Determine the [x, y] coordinate at the center of the cell enclosing the given text.  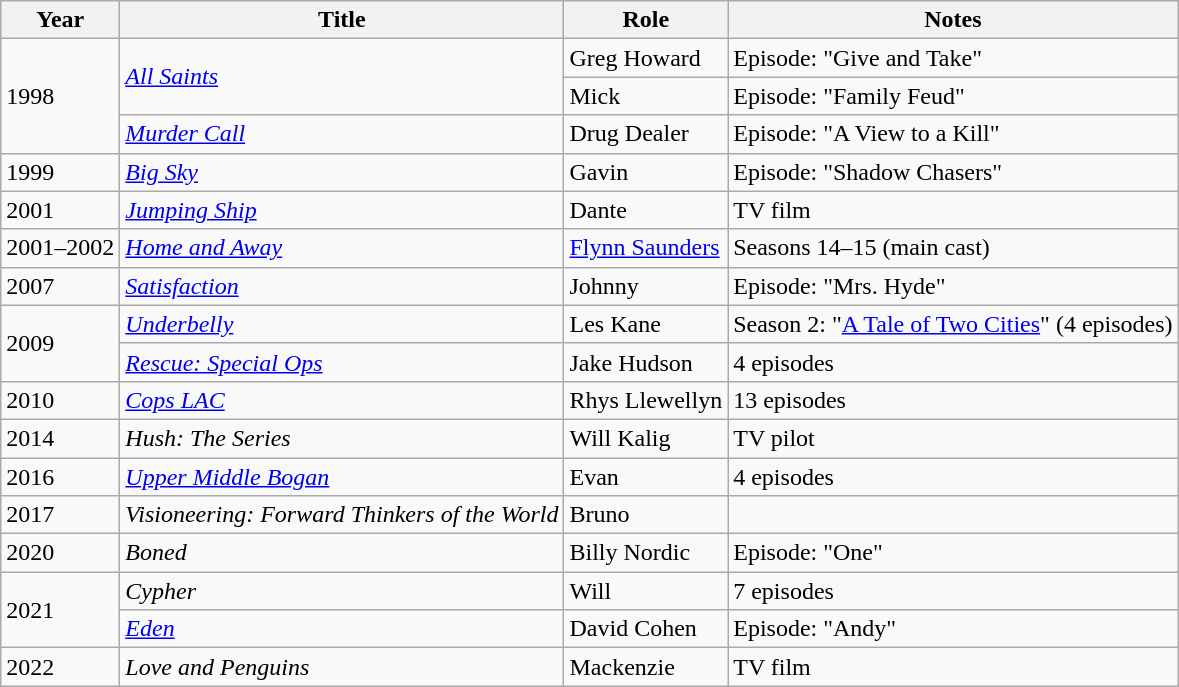
2007 [60, 286]
Rhys Llewellyn [646, 400]
Greg Howard [646, 58]
2010 [60, 400]
Eden [342, 629]
TV pilot [953, 438]
1999 [60, 172]
Episode: "A View to a Kill" [953, 134]
Will Kalig [646, 438]
Mackenzie [646, 667]
Episode: "Andy" [953, 629]
2001 [60, 210]
Notes [953, 20]
Rescue: Special Ops [342, 362]
2020 [60, 553]
2009 [60, 343]
Visioneering: Forward Thinkers of the World [342, 515]
Evan [646, 477]
1998 [60, 96]
2014 [60, 438]
Bruno [646, 515]
Episode: "Family Feud" [953, 96]
Title [342, 20]
Seasons 14–15 (main cast) [953, 248]
Cops LAC [342, 400]
Year [60, 20]
Murder Call [342, 134]
Gavin [646, 172]
Flynn Saunders [646, 248]
Episode: "Mrs. Hyde" [953, 286]
Hush: The Series [342, 438]
Jumping Ship [342, 210]
Season 2: "A Tale of Two Cities" (4 episodes) [953, 324]
Episode: "One" [953, 553]
Role [646, 20]
2017 [60, 515]
Will [646, 591]
2021 [60, 610]
Drug Dealer [646, 134]
Underbelly [342, 324]
2022 [60, 667]
Dante [646, 210]
2001–2002 [60, 248]
David Cohen [646, 629]
Love and Penguins [342, 667]
All Saints [342, 77]
Jake Hudson [646, 362]
7 episodes [953, 591]
Episode: "Shadow Chasers" [953, 172]
Mick [646, 96]
Big Sky [342, 172]
Episode: "Give and Take" [953, 58]
Johnny [646, 286]
Cypher [342, 591]
Home and Away [342, 248]
13 episodes [953, 400]
2016 [60, 477]
Satisfaction [342, 286]
Upper Middle Bogan [342, 477]
Billy Nordic [646, 553]
Boned [342, 553]
Les Kane [646, 324]
